Identify which cell holds the provided text, then report its [X, Y] central coordinate. 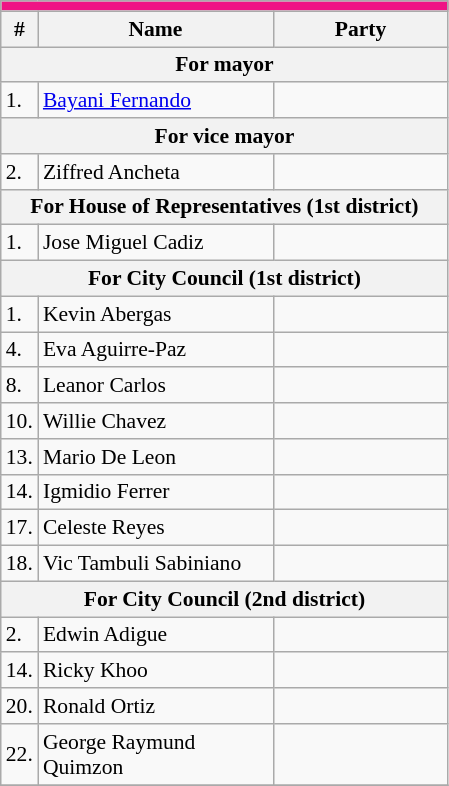
For House of Representatives (1st district) [224, 207]
Leanor Carlos [156, 386]
Ziffred Ancheta [156, 172]
For vice mayor [224, 136]
Party [360, 29]
Jose Miguel Cadiz [156, 243]
18. [20, 564]
Vic Tambuli Sabiniano [156, 564]
13. [20, 457]
Name [156, 29]
10. [20, 421]
Eva Aguirre-Paz [156, 350]
Willie Chavez [156, 421]
4. [20, 350]
For City Council (1st district) [224, 279]
Ricky Khoo [156, 671]
George Raymund Quimzon [156, 754]
20. [20, 706]
Ronald Ortiz [156, 706]
Mario De Leon [156, 457]
# [20, 29]
17. [20, 528]
22. [20, 754]
8. [20, 386]
Celeste Reyes [156, 528]
Bayani Fernando [156, 101]
For mayor [224, 65]
Igmidio Ferrer [156, 492]
Edwin Adigue [156, 635]
Kevin Abergas [156, 314]
For City Council (2nd district) [224, 599]
